Search for the cell housing the specified text and yield its [X, Y] center coordinate. 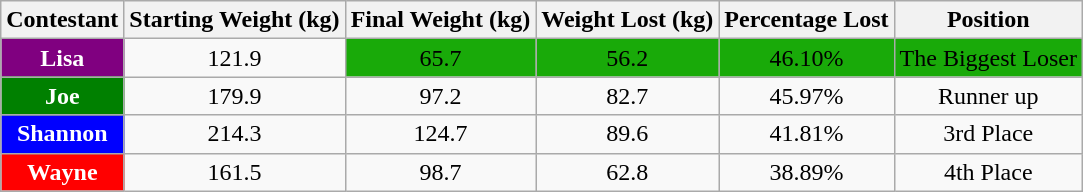
Lisa [62, 58]
38.89% [806, 172]
Shannon [62, 134]
97.2 [440, 96]
98.7 [440, 172]
3rd Place [988, 134]
Joe [62, 96]
The Biggest Loser [988, 58]
46.10% [806, 58]
82.7 [628, 96]
56.2 [628, 58]
121.9 [234, 58]
124.7 [440, 134]
Final Weight (kg) [440, 20]
89.6 [628, 134]
62.8 [628, 172]
Starting Weight (kg) [234, 20]
Position [988, 20]
Weight Lost (kg) [628, 20]
179.9 [234, 96]
Runner up [988, 96]
65.7 [440, 58]
4th Place [988, 172]
Wayne [62, 172]
Contestant [62, 20]
45.97% [806, 96]
Percentage Lost [806, 20]
214.3 [234, 134]
41.81% [806, 134]
161.5 [234, 172]
